From the cell containing the given text, extract its center point as (x, y) coordinate. 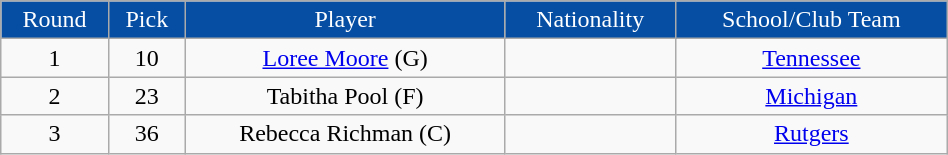
Round (55, 20)
Tennessee (811, 58)
23 (146, 96)
3 (55, 134)
Pick (146, 20)
1 (55, 58)
Michigan (811, 96)
School/Club Team (811, 20)
Nationality (590, 20)
36 (146, 134)
Rutgers (811, 134)
Tabitha Pool (F) (345, 96)
Player (345, 20)
Rebecca Richman (C) (345, 134)
10 (146, 58)
2 (55, 96)
Loree Moore (G) (345, 58)
